For the text-containing cell, return its midpoint in (x, y) coordinate format. 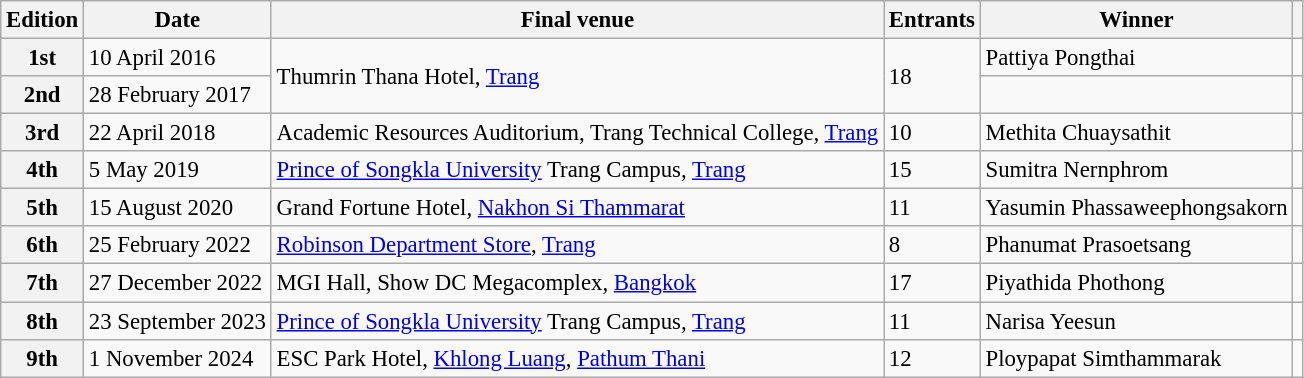
Ploypapat Simthammarak (1136, 358)
2nd (42, 95)
Winner (1136, 20)
8th (42, 321)
10 (932, 133)
Academic Resources Auditorium, Trang Technical College, Trang (577, 133)
Pattiya Pongthai (1136, 58)
4th (42, 170)
12 (932, 358)
Final venue (577, 20)
22 April 2018 (178, 133)
Piyathida Phothong (1136, 283)
Methita Chuaysathit (1136, 133)
17 (932, 283)
23 September 2023 (178, 321)
Entrants (932, 20)
10 April 2016 (178, 58)
Phanumat Prasoetsang (1136, 245)
5 May 2019 (178, 170)
28 February 2017 (178, 95)
9th (42, 358)
ESC Park Hotel, Khlong Luang, Pathum Thani (577, 358)
Grand Fortune Hotel, Nakhon Si Thammarat (577, 208)
7th (42, 283)
27 December 2022 (178, 283)
Narisa Yeesun (1136, 321)
3rd (42, 133)
MGI Hall, Show DC Megacomplex, Bangkok (577, 283)
Thumrin Thana Hotel, Trang (577, 76)
Robinson Department Store, Trang (577, 245)
Edition (42, 20)
5th (42, 208)
15 (932, 170)
18 (932, 76)
6th (42, 245)
1 November 2024 (178, 358)
1st (42, 58)
Sumitra Nernphrom (1136, 170)
Yasumin Phassaweephongsakorn (1136, 208)
8 (932, 245)
Date (178, 20)
25 February 2022 (178, 245)
15 August 2020 (178, 208)
